Scan for the cell matching the given text and deliver its (x, y) coordinate at center. 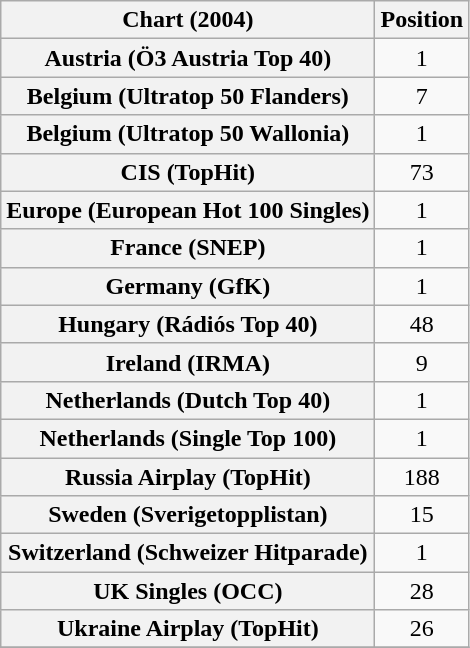
15 (422, 515)
28 (422, 591)
Austria (Ö3 Austria Top 40) (188, 58)
Sweden (Sverigetopplistan) (188, 515)
188 (422, 477)
France (SNEP) (188, 248)
Russia Airplay (TopHit) (188, 477)
Chart (2004) (188, 20)
Germany (GfK) (188, 286)
CIS (TopHit) (188, 172)
Switzerland (Schweizer Hitparade) (188, 553)
Hungary (Rádiós Top 40) (188, 324)
73 (422, 172)
Ireland (IRMA) (188, 362)
Netherlands (Dutch Top 40) (188, 400)
7 (422, 96)
Netherlands (Single Top 100) (188, 438)
UK Singles (OCC) (188, 591)
Belgium (Ultratop 50 Wallonia) (188, 134)
9 (422, 362)
Belgium (Ultratop 50 Flanders) (188, 96)
Position (422, 20)
Ukraine Airplay (TopHit) (188, 629)
Europe (European Hot 100 Singles) (188, 210)
26 (422, 629)
48 (422, 324)
